Detect which cell encompasses the target text, then output its (X, Y) center coordinate. 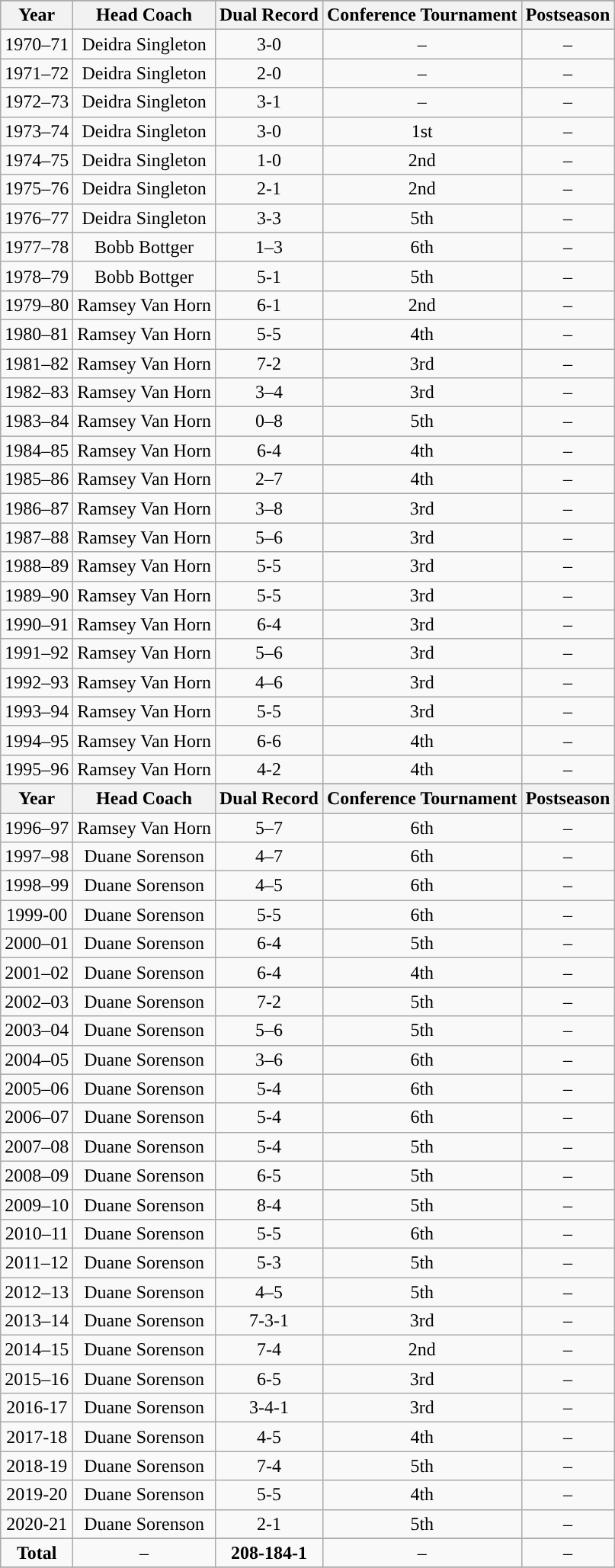
2000–01 (37, 944)
1983–84 (37, 422)
2012–13 (37, 1292)
2007–08 (37, 1146)
4–7 (268, 857)
1998–99 (37, 886)
1993–94 (37, 711)
2019-20 (37, 1495)
3-1 (268, 102)
1980–81 (37, 334)
2001–02 (37, 973)
1971–72 (37, 73)
2-0 (268, 73)
1992–93 (37, 682)
3–4 (268, 393)
1975–76 (37, 189)
1994–95 (37, 740)
1981–82 (37, 364)
6-1 (268, 305)
7-3-1 (268, 1321)
1979–80 (37, 305)
2008–09 (37, 1175)
4-5 (268, 1437)
1995–96 (37, 769)
1989–90 (37, 595)
1990–91 (37, 624)
1970–71 (37, 44)
6-6 (268, 740)
2015–16 (37, 1379)
1987–88 (37, 537)
2018-19 (37, 1466)
1972–73 (37, 102)
1976–77 (37, 218)
2–7 (268, 479)
2003–04 (37, 1031)
1-0 (268, 160)
1985–86 (37, 479)
5-1 (268, 276)
2005–06 (37, 1089)
3–8 (268, 508)
1997–98 (37, 857)
2014–15 (37, 1350)
8-4 (268, 1204)
1986–87 (37, 508)
1973–74 (37, 131)
4–6 (268, 682)
2004–05 (37, 1060)
1–3 (268, 247)
1996–97 (37, 827)
2013–14 (37, 1321)
5-3 (268, 1262)
2016-17 (37, 1408)
1988–89 (37, 566)
0–8 (268, 422)
2020-21 (37, 1524)
1982–83 (37, 393)
5–7 (268, 827)
2009–10 (37, 1204)
2006–07 (37, 1117)
4-2 (268, 769)
1st (422, 131)
1974–75 (37, 160)
1977–78 (37, 247)
Total (37, 1553)
1999-00 (37, 915)
1991–92 (37, 653)
3–6 (268, 1060)
2017-18 (37, 1437)
3-4-1 (268, 1408)
1984–85 (37, 451)
3-3 (268, 218)
2002–03 (37, 1002)
208-184-1 (268, 1553)
1978–79 (37, 276)
2011–12 (37, 1262)
2010–11 (37, 1233)
